Return the (X, Y) coordinate for the center point of the cell that contains the specified text.  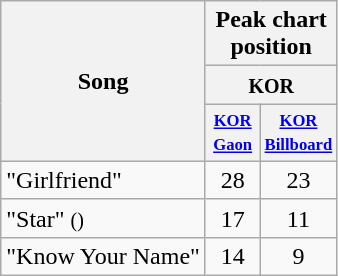
KOR (271, 85)
17 (232, 218)
23 (298, 180)
"Know Your Name" (104, 256)
28 (232, 180)
KORGaon (232, 132)
11 (298, 218)
"Girlfriend" (104, 180)
Song (104, 82)
9 (298, 256)
KORBillboard (298, 132)
14 (232, 256)
Peak chart position (271, 34)
"Star" () (104, 218)
